From the cell containing the given text, extract its center point as (X, Y) coordinate. 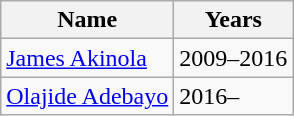
2009–2016 (234, 58)
James Akinola (88, 58)
Olajide Adebayo (88, 96)
Years (234, 20)
2016– (234, 96)
Name (88, 20)
